Return [x, y] of the center of cell containing provided text 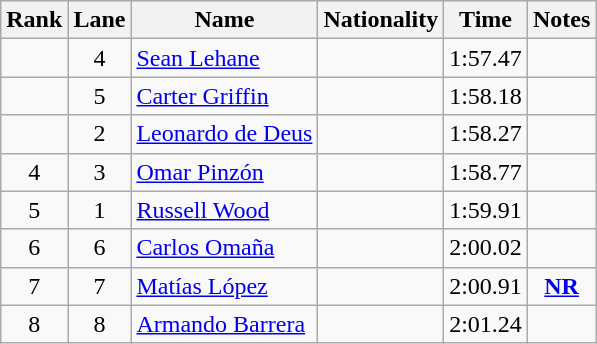
2:00.91 [486, 286]
2:00.02 [486, 248]
2:01.24 [486, 324]
2 [100, 134]
1:58.77 [486, 172]
Rank [34, 20]
Carter Griffin [224, 96]
1:57.47 [486, 58]
NR [561, 286]
Lane [100, 20]
Carlos Omaña [224, 248]
Armando Barrera [224, 324]
Nationality [381, 20]
Omar Pinzón [224, 172]
3 [100, 172]
Notes [561, 20]
Leonardo de Deus [224, 134]
Matías López [224, 286]
Time [486, 20]
Russell Wood [224, 210]
1 [100, 210]
1:59.91 [486, 210]
Name [224, 20]
1:58.18 [486, 96]
1:58.27 [486, 134]
Sean Lehane [224, 58]
